Extract the [X, Y] coordinate from the center of the cell holding the provided text.  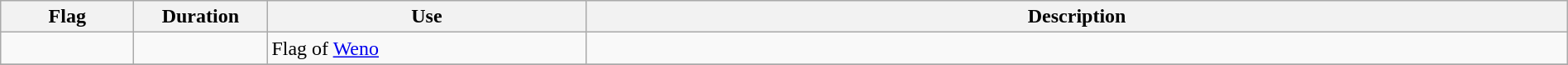
Flag [68, 17]
Duration [200, 17]
Description [1077, 17]
Use [427, 17]
Flag of Weno [427, 48]
